Capture the cell that displays the provided text and extract its [x, y] central coordinate. 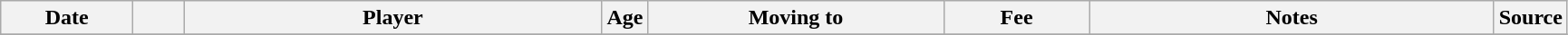
Source [1530, 18]
Age [625, 18]
Player [393, 18]
Moving to [796, 18]
Date [67, 18]
Fee [1017, 18]
Notes [1292, 18]
